Locate the cell with the specified text and output its (x, y) center coordinate. 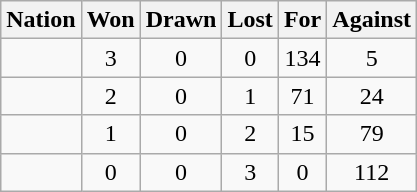
15 (302, 134)
24 (372, 96)
Nation (41, 20)
134 (302, 58)
Drawn (181, 20)
Against (372, 20)
5 (372, 58)
112 (372, 172)
For (302, 20)
Lost (250, 20)
Won (110, 20)
71 (302, 96)
79 (372, 134)
